Detect which cell encompasses the target text, then output its (x, y) center coordinate. 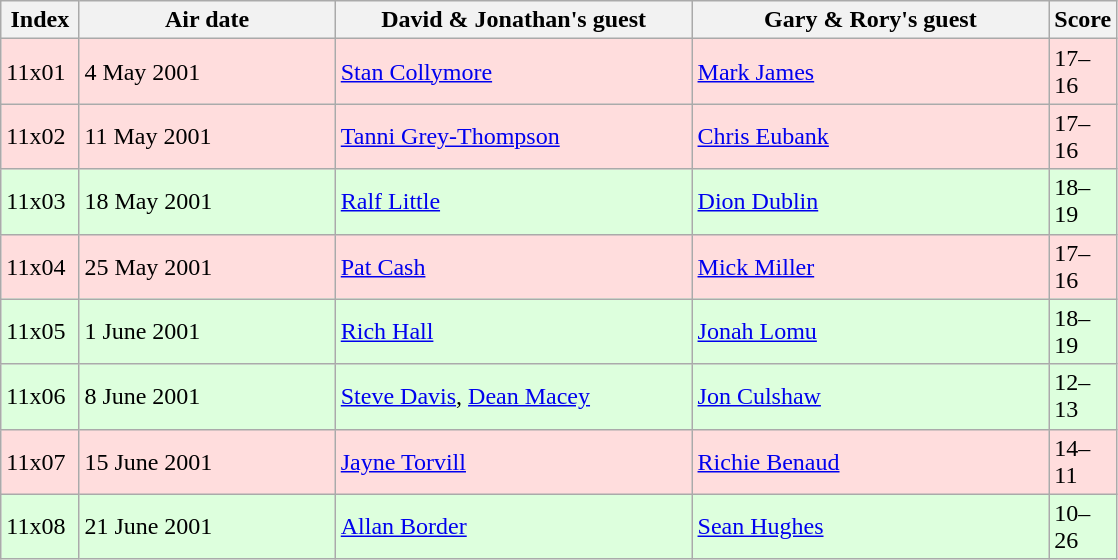
11 May 2001 (207, 136)
Tanni Grey-Thompson (514, 136)
Chris Eubank (870, 136)
11x05 (40, 332)
Rich Hall (514, 332)
Mick Miller (870, 266)
15 June 2001 (207, 462)
Score (1083, 20)
Steve Davis, Dean Macey (514, 396)
10–26 (1083, 526)
Mark James (870, 72)
Gary & Rory's guest (870, 20)
11x04 (40, 266)
18 May 2001 (207, 202)
4 May 2001 (207, 72)
1 June 2001 (207, 332)
12–13 (1083, 396)
11x08 (40, 526)
14–11 (1083, 462)
Jon Culshaw (870, 396)
Jonah Lomu (870, 332)
11x06 (40, 396)
Richie Benaud (870, 462)
11x01 (40, 72)
11x02 (40, 136)
Pat Cash (514, 266)
25 May 2001 (207, 266)
Jayne Torvill (514, 462)
Stan Collymore (514, 72)
11x03 (40, 202)
Air date (207, 20)
Index (40, 20)
Dion Dublin (870, 202)
David & Jonathan's guest (514, 20)
8 June 2001 (207, 396)
11x07 (40, 462)
Allan Border (514, 526)
21 June 2001 (207, 526)
Sean Hughes (870, 526)
Ralf Little (514, 202)
